Output the (X, Y) coordinate of the center of the cell containing the given text.  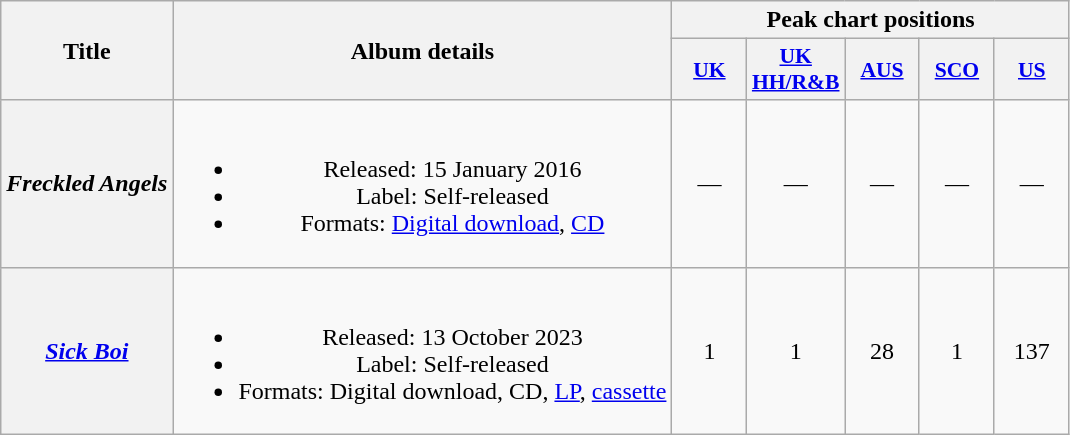
137 (1032, 350)
28 (882, 350)
Title (87, 50)
Freckled Angels (87, 184)
SCO (956, 70)
Released: 13 October 2023Label: Self-releasedFormats: Digital download, CD, LP, cassette (422, 350)
US (1032, 70)
AUS (882, 70)
Peak chart positions (870, 20)
Album details (422, 50)
Sick Boi (87, 350)
Released: 15 January 2016Label: Self-releasedFormats: Digital download, CD (422, 184)
UK (710, 70)
UKHH/R&B (796, 70)
